Find where the given text appears and provide that cell's center as (X, Y) coordinate. 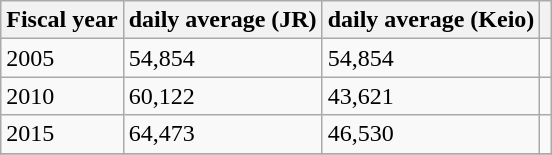
daily average (JR) (222, 20)
2010 (62, 96)
46,530 (431, 134)
64,473 (222, 134)
2015 (62, 134)
60,122 (222, 96)
Fiscal year (62, 20)
43,621 (431, 96)
2005 (62, 58)
daily average (Keio) (431, 20)
